Find where the given text appears and provide that cell's center as (x, y) coordinate. 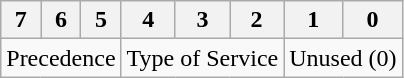
Type of Service (202, 58)
2 (257, 20)
4 (148, 20)
3 (202, 20)
7 (21, 20)
1 (314, 20)
Unused (0) (343, 58)
5 (101, 20)
0 (372, 20)
6 (61, 20)
Precedence (61, 58)
